Locate the cell with the specified text and output its (x, y) center coordinate. 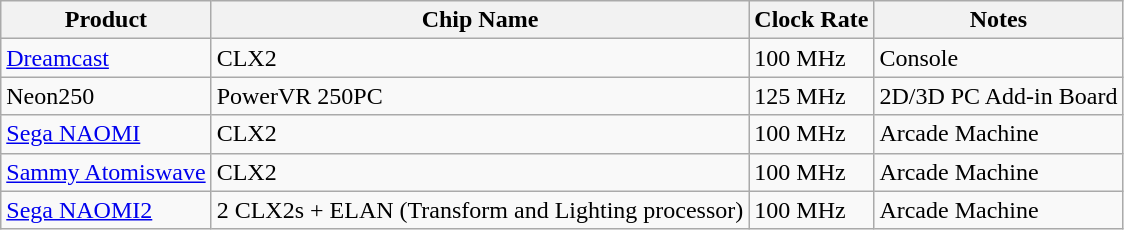
2D/3D PC Add-in Board (998, 96)
Clock Rate (812, 20)
Dreamcast (106, 58)
PowerVR 250PC (480, 96)
Neon250 (106, 96)
Sega NAOMI (106, 134)
125 MHz (812, 96)
Notes (998, 20)
Product (106, 20)
Chip Name (480, 20)
Console (998, 58)
Sammy Atomiswave (106, 172)
Sega NAOMI2 (106, 210)
2 CLX2s + ELAN (Transform and Lighting processor) (480, 210)
